Capture the cell that displays the provided text and extract its (X, Y) central coordinate. 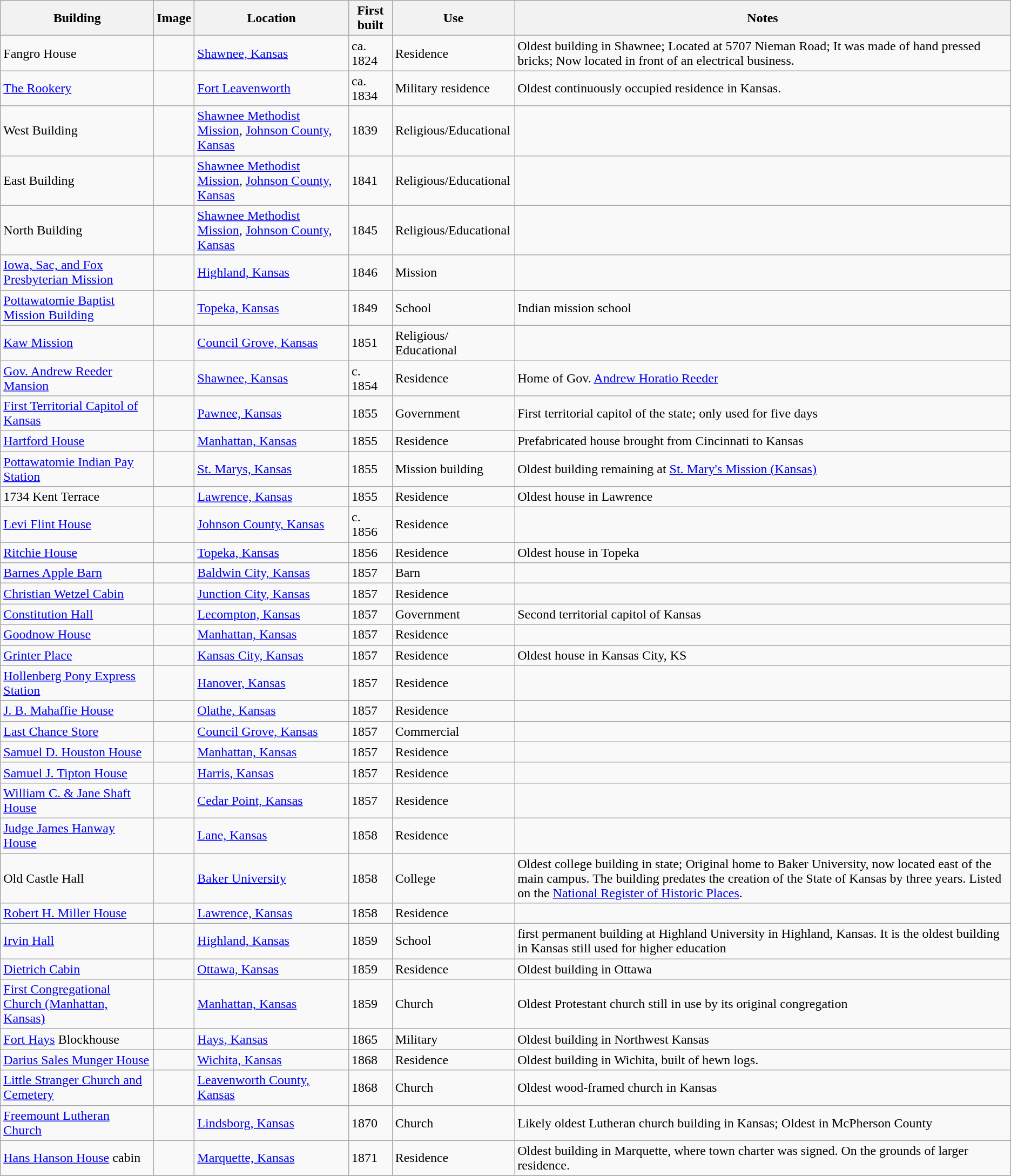
Ritchie House (77, 553)
Building (77, 18)
First Territorial Capitol of Kansas (77, 413)
Hartford House (77, 441)
Image (174, 18)
Lane, Kansas (272, 835)
Irvin Hall (77, 941)
1870 (370, 1123)
Military residence (454, 89)
first permanent building at Highland University in Highland, Kansas. It is the oldest building in Kansas still used for higher education (763, 941)
East Building (77, 180)
Oldest building in Northwest Kansas (763, 1039)
Oldest continuously occupied residence in Kansas. (763, 89)
Lecompton, Kansas (272, 614)
Mission (454, 272)
Oldest house in Lawrence (763, 497)
Fangro House (77, 53)
Olathe, Kansas (272, 711)
Pottawatomie Indian Pay Station (77, 469)
Religious/ Educational (454, 342)
Likely oldest Lutheran church building in Kansas; Oldest in McPherson County (763, 1123)
Judge James Hanway House (77, 835)
Home of Gov. Andrew Horatio Reeder (763, 378)
St. Marys, Kansas (272, 469)
Military (454, 1039)
College (454, 878)
Location (272, 18)
Oldest house in Topeka (763, 553)
1871 (370, 1158)
Cedar Point, Kansas (272, 801)
Leavenworth County, Kansas (272, 1088)
Commercial (454, 731)
Fort Leavenworth (272, 89)
J. B. Mahaffie House (77, 711)
Prefabricated house brought from Cincinnati to Kansas (763, 441)
Barnes Apple Barn (77, 573)
Oldest building in Shawnee; Located at 5707 Nieman Road; It was made of hand pressed bricks; Now located in front of an electrical business. (763, 53)
c. 1856 (370, 525)
Last Chance Store (77, 731)
Indian mission school (763, 308)
Old Castle Hall (77, 878)
Levi Flint House (77, 525)
Ottawa, Kansas (272, 969)
Robert H. Miller House (77, 913)
1841 (370, 180)
Hollenberg Pony Express Station (77, 683)
1849 (370, 308)
Constitution Hall (77, 614)
Fort Hays Blockhouse (77, 1039)
Baker University (272, 878)
Oldest building remaining at St. Mary's Mission (Kansas) (763, 469)
Iowa, Sac, and Fox Presbyterian Mission (77, 272)
Johnson County, Kansas (272, 525)
William C. & Jane Shaft House (77, 801)
1734 Kent Terrace (77, 497)
Hans Hanson House cabin (77, 1158)
Dietrich Cabin (77, 969)
First built (370, 18)
Goodnow House (77, 635)
The Rookery (77, 89)
First territorial capitol of the state; only used for five days (763, 413)
Oldest house in Kansas City, KS (763, 655)
Mission building (454, 469)
Oldest building in Ottawa (763, 969)
West Building (77, 131)
1846 (370, 272)
Second territorial capitol of Kansas (763, 614)
1839 (370, 131)
Oldest building in Wichita, built of hewn logs. (763, 1060)
Oldest building in Marquette, where town charter was signed. On the grounds of larger residence. (763, 1158)
Grinter Place (77, 655)
Oldest wood-framed church in Kansas (763, 1088)
Notes (763, 18)
Christian Wetzel Cabin (77, 594)
Gov. Andrew Reeder Mansion (77, 378)
1865 (370, 1039)
Use (454, 18)
Harris, Kansas (272, 772)
Samuel J. Tipton House (77, 772)
Freemount Lutheran Church (77, 1123)
Darius Sales Munger House (77, 1060)
First Congregational Church (Manhattan, Kansas) (77, 1004)
Samuel D. Houston House (77, 752)
Pawnee, Kansas (272, 413)
Kansas City, Kansas (272, 655)
North Building (77, 230)
Junction City, Kansas (272, 594)
ca. 1824 (370, 53)
Hanover, Kansas (272, 683)
Marquette, Kansas (272, 1158)
Lindsborg, Kansas (272, 1123)
1851 (370, 342)
Oldest Protestant church still in use by its original congregation (763, 1004)
Wichita, Kansas (272, 1060)
Pottawatomie Baptist Mission Building (77, 308)
Little Stranger Church and Cemetery (77, 1088)
1845 (370, 230)
Hays, Kansas (272, 1039)
c. 1854 (370, 378)
1856 (370, 553)
Baldwin City, Kansas (272, 573)
Barn (454, 573)
ca. 1834 (370, 89)
Kaw Mission (77, 342)
